Return (x, y) of the center of cell containing provided text 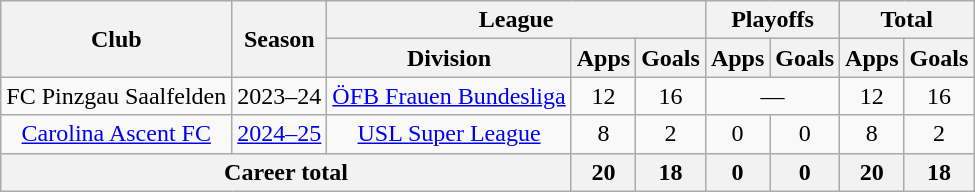
Playoffs (772, 20)
2023–24 (280, 96)
Career total (286, 172)
Total (907, 20)
FC Pinzgau Saalfelden (116, 96)
Season (280, 39)
2024–25 (280, 134)
Division (449, 58)
USL Super League (449, 134)
Carolina Ascent FC (116, 134)
ÖFB Frauen Bundesliga (449, 96)
Club (116, 39)
— (772, 96)
League (516, 20)
